Identify which cell holds the provided text, then report its (X, Y) central coordinate. 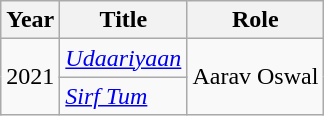
Sirf Tum (124, 96)
Udaariyaan (124, 58)
Title (124, 20)
2021 (30, 77)
Year (30, 20)
Aarav Oswal (256, 77)
Role (256, 20)
